For the text-containing cell, return its midpoint in (x, y) coordinate format. 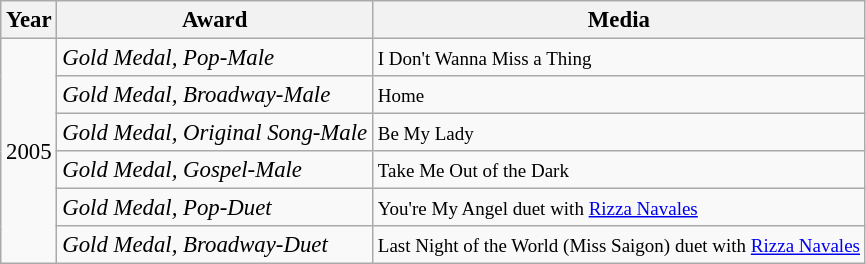
Gold Medal, Gospel-Male (215, 170)
Media (618, 20)
Gold Medal, Broadway-Male (215, 95)
Gold Medal, Pop-Duet (215, 208)
Year (29, 20)
Be My Lady (618, 133)
Gold Medal, Pop-Male (215, 58)
You're My Angel duet with Rizza Navales (618, 208)
Gold Medal, Broadway-Duet (215, 245)
Last Night of the World (Miss Saigon) duet with Rizza Navales (618, 245)
I Don't Wanna Miss a Thing (618, 58)
Home (618, 95)
Award (215, 20)
Gold Medal, Original Song-Male (215, 133)
Take Me Out of the Dark (618, 170)
